Find where the given text appears and provide that cell's center as [x, y] coordinate. 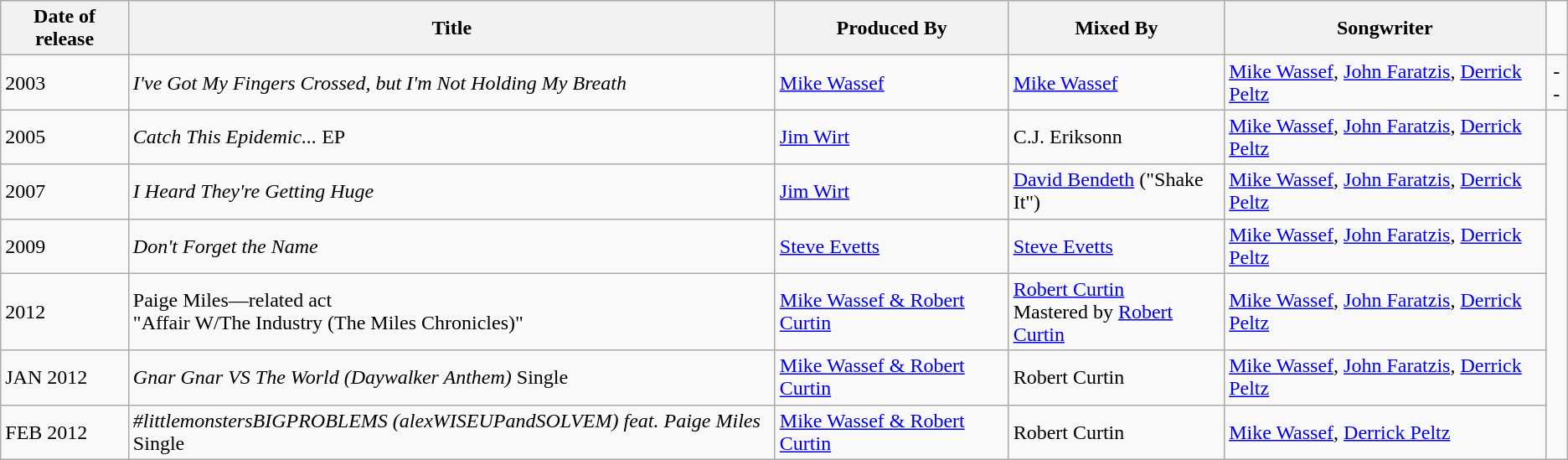
Title [451, 28]
C.J. Eriksonn [1117, 137]
JAN 2012 [65, 377]
Gnar Gnar VS The World (Daywalker Anthem) Single [451, 377]
Produced By [891, 28]
David Bendeth ("Shake It") [1117, 191]
2003 [65, 82]
Mike Wassef, Derrick Peltz [1385, 432]
2007 [65, 191]
Mixed By [1117, 28]
2005 [65, 137]
2009 [65, 246]
Robert CurtinMastered by Robert Curtin [1117, 312]
Songwriter [1385, 28]
I've Got My Fingers Crossed, but I'm Not Holding My Breath [451, 82]
#littlemonstersBIGPROBLEMS (alexWISEUPandSOLVEM) feat. Paige Miles Single [451, 432]
I Heard They're Getting Huge [451, 191]
Catch This Epidemic... EP [451, 137]
Paige Miles—related act"Affair W/The Industry (The Miles Chronicles)" [451, 312]
Date of release [65, 28]
2012 [65, 312]
-- [1556, 82]
FEB 2012 [65, 432]
Don't Forget the Name [451, 246]
